Pinpoint the cell where the given text exists, returning its (x, y) midpoint coordinate. 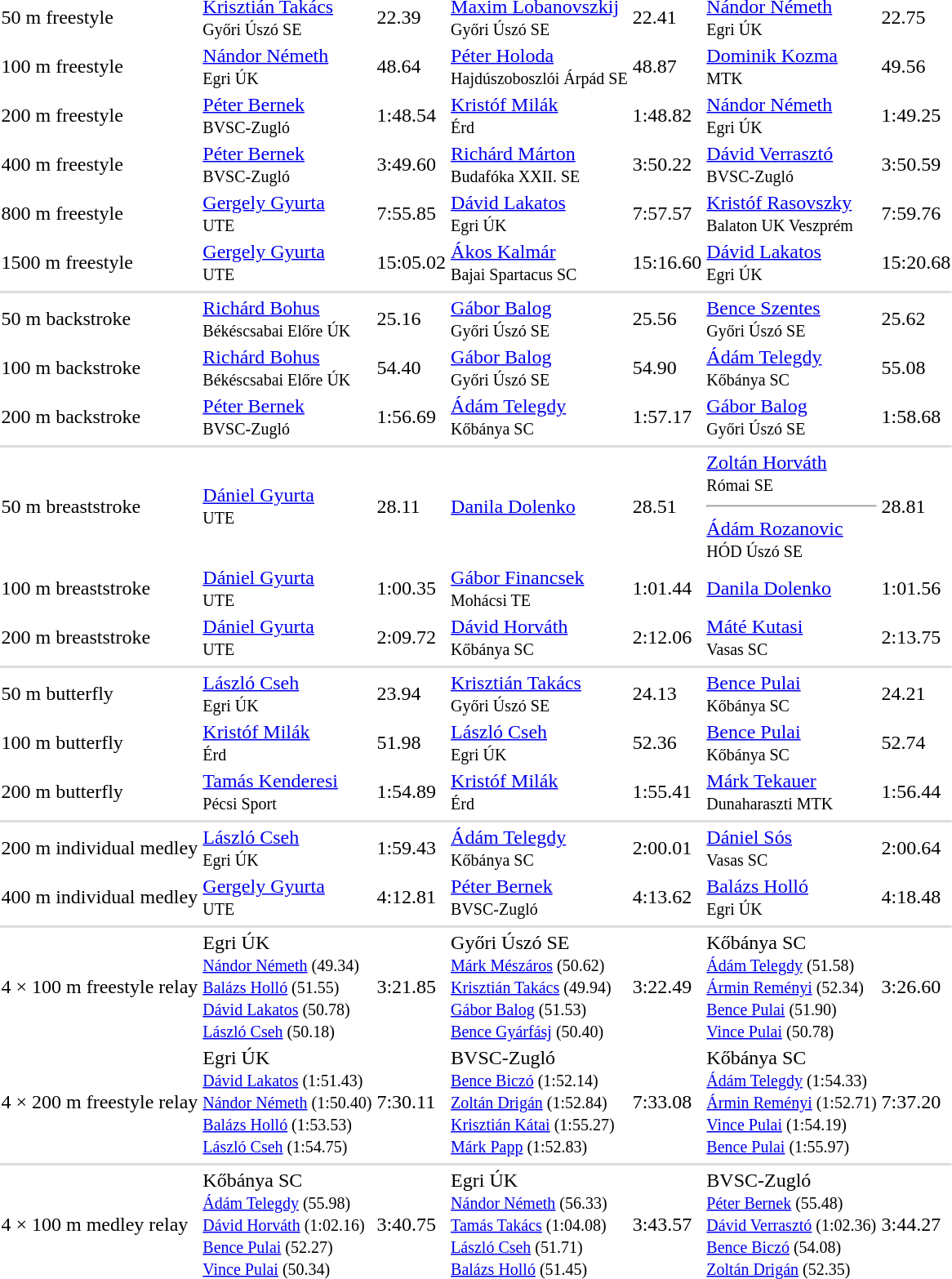
100 m breaststroke (100, 588)
1:54.89 (411, 792)
Tamás KenderesiPécsi Sport (287, 792)
400 m freestyle (100, 165)
2:00.01 (667, 848)
50 m butterfly (100, 694)
Egri ÚKNándor Németh (49.34) Balázs Holló (51.55) Dávid Lakatos (50.78) László Cseh (50.18) (287, 987)
25.16 (411, 319)
7:30.11 (411, 1102)
55.08 (916, 368)
1:48.82 (667, 116)
1:01.56 (916, 588)
25.56 (667, 319)
54.90 (667, 368)
4 × 200 m freestyle relay (100, 1102)
49.56 (916, 67)
Márk TekauerDunaharaszti MTK (792, 792)
400 m individual medley (100, 897)
25.62 (916, 319)
2:12.06 (667, 637)
Máté KutasiVasas SC (792, 637)
1:49.25 (916, 116)
1:57.17 (667, 417)
48.64 (411, 67)
Győri Úszó SEMárk Mészáros (50.62) Krisztián Takács (49.94) Gábor Balog (51.53) Bence Gyárfásj (50.40) (540, 987)
2:13.75 (916, 637)
Dávid VerrasztóBVSC-Zugló (792, 165)
200 m breaststroke (100, 637)
200 m backstroke (100, 417)
1:56.69 (411, 417)
200 m individual medley (100, 848)
4:13.62 (667, 897)
4:12.81 (411, 897)
1:55.41 (667, 792)
15:20.68 (916, 263)
Balázs HollóEgri ÚK (792, 897)
1:56.44 (916, 792)
28.81 (916, 506)
1500 m freestyle (100, 263)
24.13 (667, 694)
3:50.22 (667, 165)
15:05.02 (411, 263)
52.74 (916, 743)
3:22.49 (667, 987)
3:50.59 (916, 165)
2:09.72 (411, 637)
Richárd MártonBudafóka XXII. SE (540, 165)
51.98 (411, 743)
15:16.60 (667, 263)
100 m backstroke (100, 368)
1:59.43 (411, 848)
3:49.60 (411, 165)
Kristóf RasovszkyBalaton UK Veszprém (792, 214)
28.51 (667, 506)
52.36 (667, 743)
100 m butterfly (100, 743)
7:55.85 (411, 214)
4:18.48 (916, 897)
Ákos KalmárBajai Spartacus SC (540, 263)
200 m freestyle (100, 116)
24.21 (916, 694)
BVSC-ZuglóBence Biczó (1:52.14) Zoltán Drigán (1:52.84) Krisztián Kátai (1:55.27) Márk Papp (1:52.83) (540, 1102)
4 × 100 m freestyle relay (100, 987)
48.87 (667, 67)
Dominik KozmaMTK (792, 67)
2:00.64 (916, 848)
54.40 (411, 368)
Péter HolodaHajdúszoboszlói Árpád SE (540, 67)
Krisztián TakácsGyőri Úszó SE (540, 694)
23.94 (411, 694)
3:21.85 (411, 987)
50 m backstroke (100, 319)
200 m butterfly (100, 792)
Egri ÚKDávid Lakatos (1:51.43) Nándor Németh (1:50.40) Balázs Holló (1:53.53) László Cseh (1:54.75) (287, 1102)
100 m freestyle (100, 67)
1:01.44 (667, 588)
Gábor FinancsekMohácsi TE (540, 588)
Kőbánya SCÁdám Telegdy (51.58) Ármin Reményi (52.34) Bence Pulai (51.90) Vince Pulai (50.78) (792, 987)
Dávid HorváthKőbánya SC (540, 637)
7:37.20 (916, 1102)
Dániel SósVasas SC (792, 848)
800 m freestyle (100, 214)
3:26.60 (916, 987)
Kőbánya SCÁdám Telegdy (1:54.33) Ármin Reményi (1:52.71) Vince Pulai (1:54.19) Bence Pulai (1:55.97) (792, 1102)
Zoltán HorváthRómai SEÁdám RozanovicHÓD Úszó SE (792, 506)
1:58.68 (916, 417)
28.11 (411, 506)
7:33.08 (667, 1102)
50 m breaststroke (100, 506)
Bence SzentesGyőri Úszó SE (792, 319)
7:57.57 (667, 214)
1:48.54 (411, 116)
7:59.76 (916, 214)
1:00.35 (411, 588)
